Determine the [X, Y] coordinate at the center of the cell enclosing the given text.  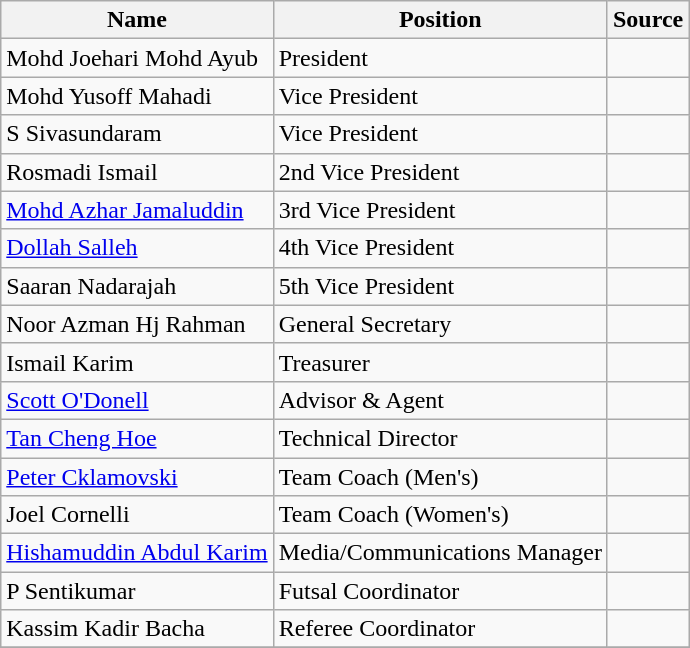
P Sentikumar [137, 591]
Dollah Salleh [137, 248]
Mohd Azhar Jamaluddin [137, 210]
Media/Communications Manager [440, 553]
General Secretary [440, 324]
Source [648, 20]
Joel Cornelli [137, 515]
Peter Cklamovski [137, 477]
Name [137, 20]
Treasurer [440, 362]
Advisor & Agent [440, 400]
Kassim Kadir Bacha [137, 629]
4th Vice President [440, 248]
3rd Vice President [440, 210]
Team Coach (Women's) [440, 515]
Position [440, 20]
Hishamuddin Abdul Karim [137, 553]
5th Vice President [440, 286]
Referee Coordinator [440, 629]
Team Coach (Men's) [440, 477]
Scott O'Donell [137, 400]
Technical Director [440, 438]
S Sivasundaram [137, 134]
2nd Vice President [440, 172]
President [440, 58]
Mohd Joehari Mohd Ayub [137, 58]
Mohd Yusoff Mahadi [137, 96]
Rosmadi Ismail [137, 172]
Tan Cheng Hoe [137, 438]
Saaran Nadarajah [137, 286]
Ismail Karim [137, 362]
Futsal Coordinator [440, 591]
Noor Azman Hj Rahman [137, 324]
